Determine the (x, y) coordinate at the center of the cell enclosing the given text.  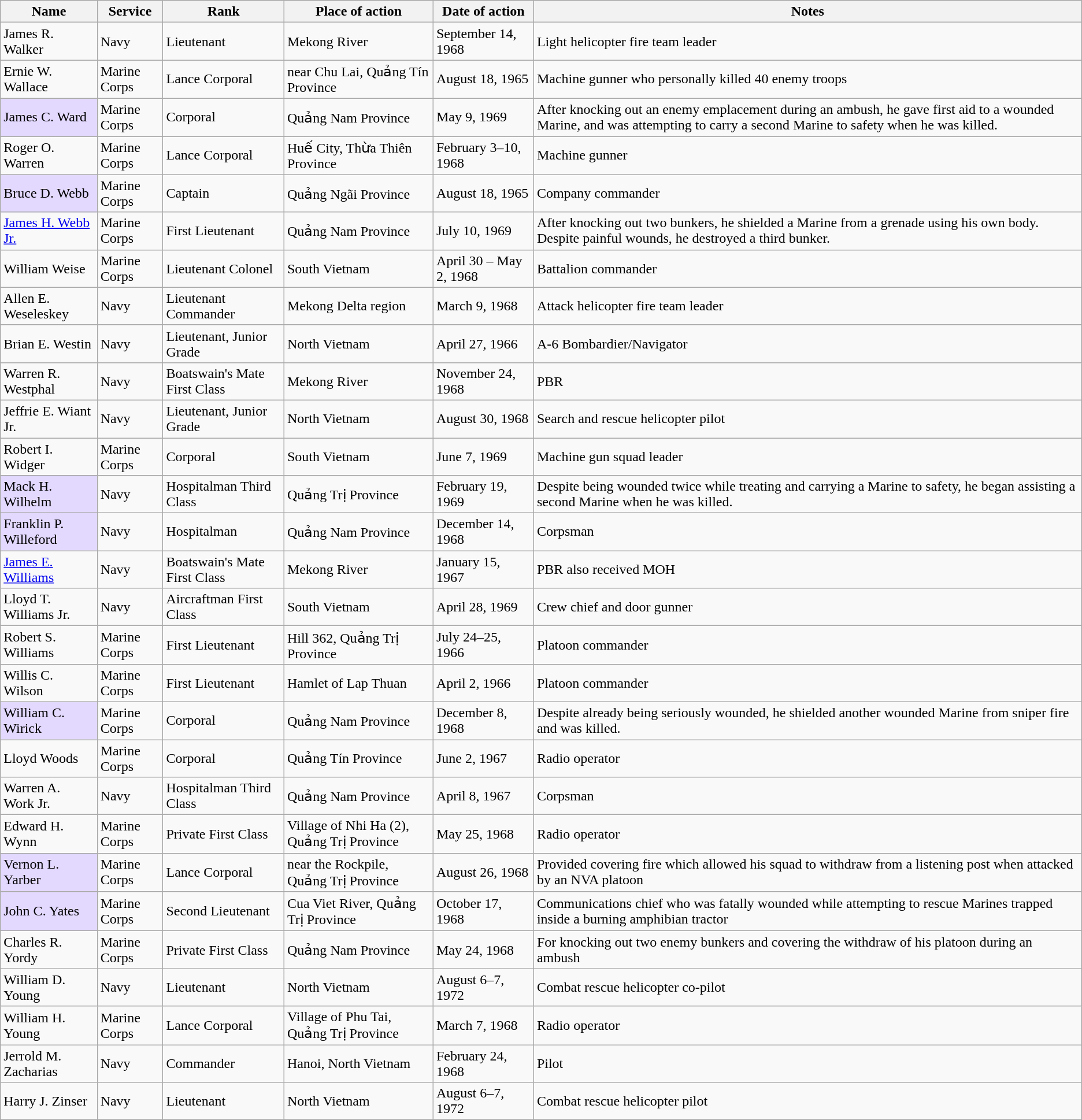
August 30, 1968 (483, 418)
Date of action (483, 12)
Village of Nhi Ha (2), Quảng Trị Province (358, 835)
Bruce D. Webb (49, 193)
Franklin P. Willeford (49, 532)
Name (49, 12)
Mekong Delta region (358, 306)
Combat rescue helicopter pilot (807, 1102)
May 25, 1968 (483, 835)
March 7, 1968 (483, 1025)
Huế City, Thừa Thiên Province (358, 156)
December 8, 1968 (483, 720)
April 30 – May 2, 1968 (483, 268)
Robert S. Williams (49, 645)
Charles R. Yordy (49, 950)
Despite being wounded twice while treating and carrying a Marine to safety, he began assisting a second Marine when he was killed. (807, 495)
Captain (223, 193)
Edward H. Wynn (49, 835)
April 27, 1966 (483, 343)
Village of Phu Tai, Quảng Trị Province (358, 1025)
James R. Walker (49, 42)
Commander (223, 1063)
Allen E. Weseleskey (49, 306)
July 10, 1969 (483, 231)
Warren R. Westphal (49, 381)
Lieutenant Colonel (223, 268)
June 7, 1969 (483, 457)
Hospitalman (223, 532)
William D. Young (49, 987)
A-6 Bombardier/Navigator (807, 343)
February 3–10, 1968 (483, 156)
March 9, 1968 (483, 306)
Crew chief and door gunner (807, 607)
Search and rescue helicopter pilot (807, 418)
Hanoi, North Vietnam (358, 1063)
Lloyd T. Williams Jr. (49, 607)
Provided covering fire which allowed his squad to withdraw from a listening post when attacked by an NVA platoon (807, 873)
Ernie W. Wallace (49, 80)
Lloyd Woods (49, 758)
Machine gunner who personally killed 40 enemy troops (807, 80)
Quảng Ngãi Province (358, 193)
Machine gun squad leader (807, 457)
James E. Williams (49, 570)
Notes (807, 12)
Quảng Trị Province (358, 495)
Pilot (807, 1063)
Brian E. Westin (49, 343)
July 24–25, 1966 (483, 645)
After knocking out two bunkers, he shielded a Marine from a grenade using his own body. Despite painful wounds, he destroyed a third bunker. (807, 231)
For knocking out two enemy bunkers and covering the withdraw of his platoon during an ambush (807, 950)
William H. Young (49, 1025)
Lieutenant Commander (223, 306)
Service (130, 12)
February 24, 1968 (483, 1063)
Company commander (807, 193)
Jerrold M. Zacharias (49, 1063)
William C. Wirick (49, 720)
Cua Viet River, Quảng Trị Province (358, 911)
Warren A. Work Jr. (49, 796)
Place of action (358, 12)
Robert I. Widger (49, 457)
Quảng Tín Province (358, 758)
Hamlet of Lap Thuan (358, 683)
James H. Webb Jr. (49, 231)
Communications chief who was fatally wounded while attempting to rescue Marines trapped inside a burning amphibian tractor (807, 911)
Battalion commander (807, 268)
Aircraftman First Class (223, 607)
Machine gunner (807, 156)
January 15, 1967 (483, 570)
May 9, 1969 (483, 117)
Hill 362, Quảng Trị Province (358, 645)
October 17, 1968 (483, 911)
William Weise (49, 268)
James C. Ward (49, 117)
Light helicopter fire team leader (807, 42)
September 14, 1968 (483, 42)
Vernon L. Yarber (49, 873)
PBR also received MOH (807, 570)
Combat rescue helicopter co-pilot (807, 987)
Roger O. Warren (49, 156)
June 2, 1967 (483, 758)
August 26, 1968 (483, 873)
Harry J. Zinser (49, 1102)
February 19, 1969 (483, 495)
November 24, 1968 (483, 381)
Attack helicopter fire team leader (807, 306)
December 14, 1968 (483, 532)
Despite already being seriously wounded, he shielded another wounded Marine from sniper fire and was killed. (807, 720)
Rank (223, 12)
Second Lieutenant (223, 911)
Mack H. Wilhelm (49, 495)
near Chu Lai, Quảng Tín Province (358, 80)
John C. Yates (49, 911)
Jeffrie E. Wiant Jr. (49, 418)
April 2, 1966 (483, 683)
May 24, 1968 (483, 950)
PBR (807, 381)
near the Rockpile, Quảng Trị Province (358, 873)
April 8, 1967 (483, 796)
Willis C. Wilson (49, 683)
April 28, 1969 (483, 607)
